For the text-containing cell, return its midpoint in (x, y) coordinate format. 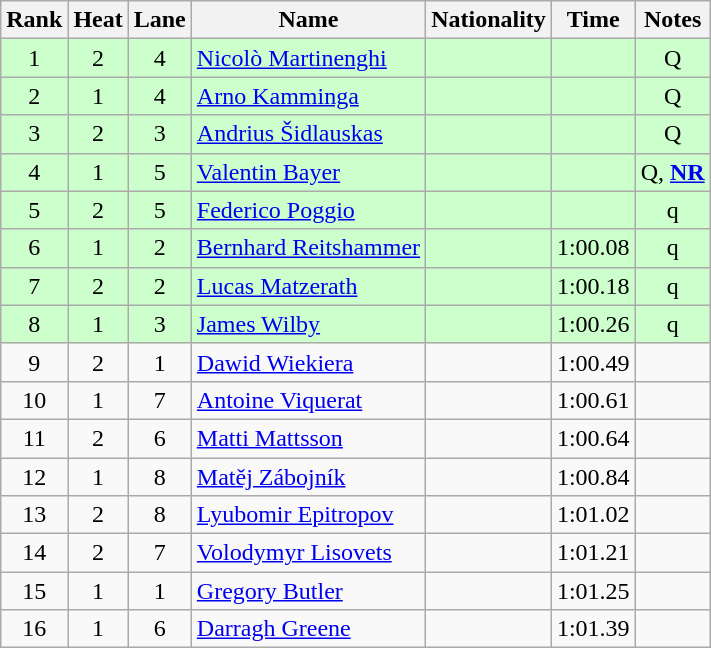
James Wilby (308, 324)
1:00.84 (593, 477)
Gregory Butler (308, 591)
Bernhard Reitshammer (308, 248)
Nationality (489, 20)
Darragh Greene (308, 629)
Matti Mattsson (308, 438)
Rank (34, 20)
Andrius Šidlauskas (308, 134)
14 (34, 553)
1:00.64 (593, 438)
Lyubomir Epitropov (308, 515)
11 (34, 438)
1:00.18 (593, 286)
Arno Kamminga (308, 96)
12 (34, 477)
Nicolò Martinenghi (308, 58)
Q, NR (672, 172)
1:00.08 (593, 248)
1:01.39 (593, 629)
1:00.49 (593, 362)
1:01.02 (593, 515)
Valentin Bayer (308, 172)
9 (34, 362)
13 (34, 515)
15 (34, 591)
1:00.26 (593, 324)
Name (308, 20)
16 (34, 629)
1:01.25 (593, 591)
Heat (98, 20)
Volodymyr Lisovets (308, 553)
1:01.21 (593, 553)
Time (593, 20)
Notes (672, 20)
1:00.61 (593, 400)
Dawid Wiekiera (308, 362)
Antoine Viquerat (308, 400)
Federico Poggio (308, 210)
10 (34, 400)
Lane (160, 20)
Lucas Matzerath (308, 286)
Matěj Zábojník (308, 477)
